Locate the cell with the specified text and output its (X, Y) center coordinate. 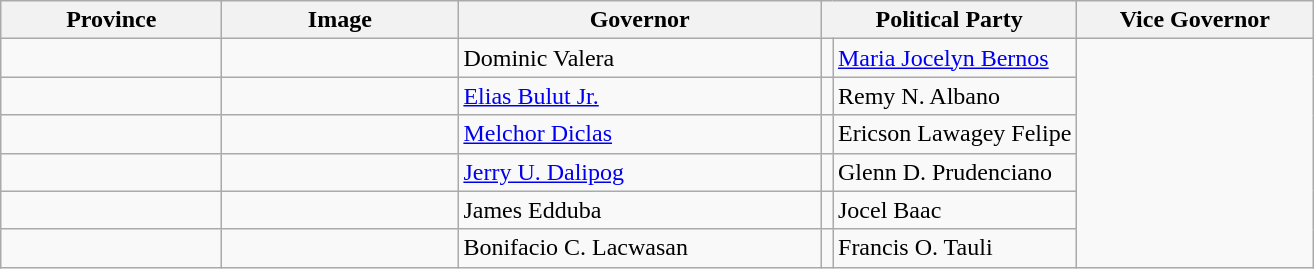
Francis O. Tauli (954, 248)
Province (112, 20)
Political Party (948, 20)
Vice Governor (1195, 20)
Dominic Valera (640, 58)
Remy N. Albano (954, 96)
Elias Bulut Jr. (640, 96)
Bonifacio C. Lacwasan (640, 248)
Melchor Diclas (640, 134)
Maria Jocelyn Bernos (954, 58)
Governor (640, 20)
Glenn D. Prudenciano (954, 172)
Image (340, 20)
Jerry U. Dalipog (640, 172)
Jocel Baac (954, 210)
James Edduba (640, 210)
Ericson Lawagey Felipe (954, 134)
